Search for the cell housing the specified text and yield its [X, Y] center coordinate. 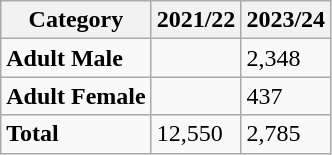
Adult Male [76, 58]
Total [76, 134]
2021/22 [196, 20]
2023/24 [286, 20]
2,348 [286, 58]
Category [76, 20]
2,785 [286, 134]
Adult Female [76, 96]
437 [286, 96]
12,550 [196, 134]
